Identify which cell holds the provided text, then report its [X, Y] central coordinate. 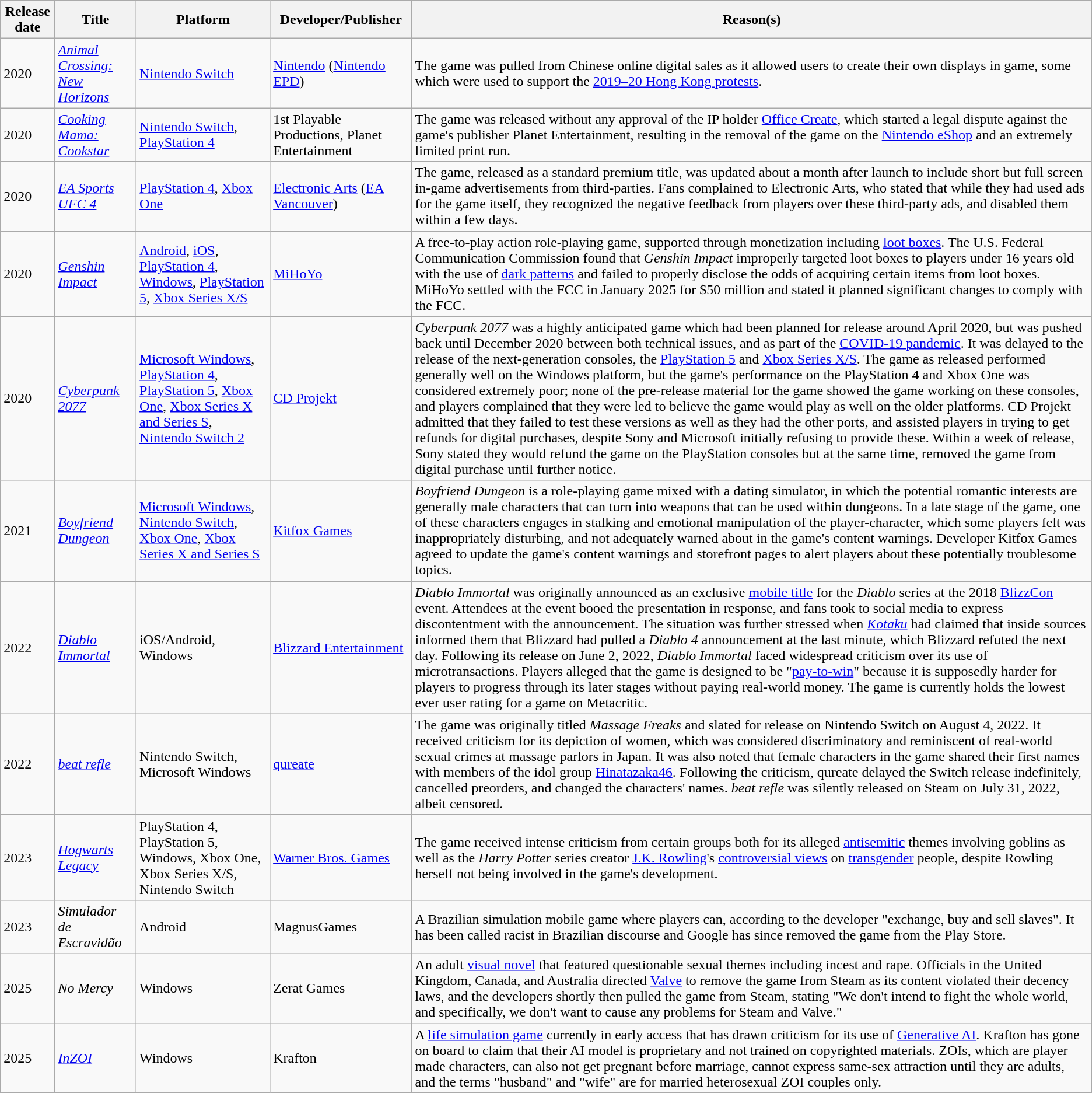
beat refle [96, 764]
Microsoft Windows, Nintendo Switch, Xbox One, Xbox Series X and Series S [203, 531]
MiHoYo [341, 274]
Blizzard Entertainment [341, 648]
Release date [28, 20]
Warner Bros. Games [341, 857]
Nintendo Switch, Microsoft Windows [203, 764]
Microsoft Windows, PlayStation 4, PlayStation 5, Xbox One, Xbox Series X and Series S, Nintendo Switch 2 [203, 398]
Krafton [341, 1059]
CD Projekt [341, 398]
Hogwarts Legacy [96, 857]
Nintendo Switch [203, 74]
Platform [203, 20]
Animal Crossing: New Horizons [96, 74]
Android, iOS, PlayStation 4, Windows, PlayStation 5, Xbox Series X/S [203, 274]
MagnusGames [341, 927]
Reason(s) [751, 20]
Nintendo Switch, PlayStation 4 [203, 135]
Cooking Mama: Cookstar [96, 135]
Electronic Arts (EA Vancouver) [341, 196]
iOS/Android, Windows [203, 648]
Diablo Immortal [96, 648]
1st Playable Productions, Planet Entertainment [341, 135]
No Mercy [96, 989]
Simulador de Escravidão [96, 927]
Nintendo (Nintendo EPD) [341, 74]
Developer/Publisher [341, 20]
Kitfox Games [341, 531]
InZOI [96, 1059]
Zerat Games [341, 989]
Title [96, 20]
PlayStation 4, Xbox One [203, 196]
PlayStation 4, PlayStation 5, Windows, Xbox One, Xbox Series X/S, Nintendo Switch [203, 857]
Cyberpunk 2077 [96, 398]
2021 [28, 531]
Android [203, 927]
qureate [341, 764]
Genshin Impact [96, 274]
Boyfriend Dungeon [96, 531]
EA Sports UFC 4 [96, 196]
